Provide the (x, y) coordinate of the cell's center where the given text is located.  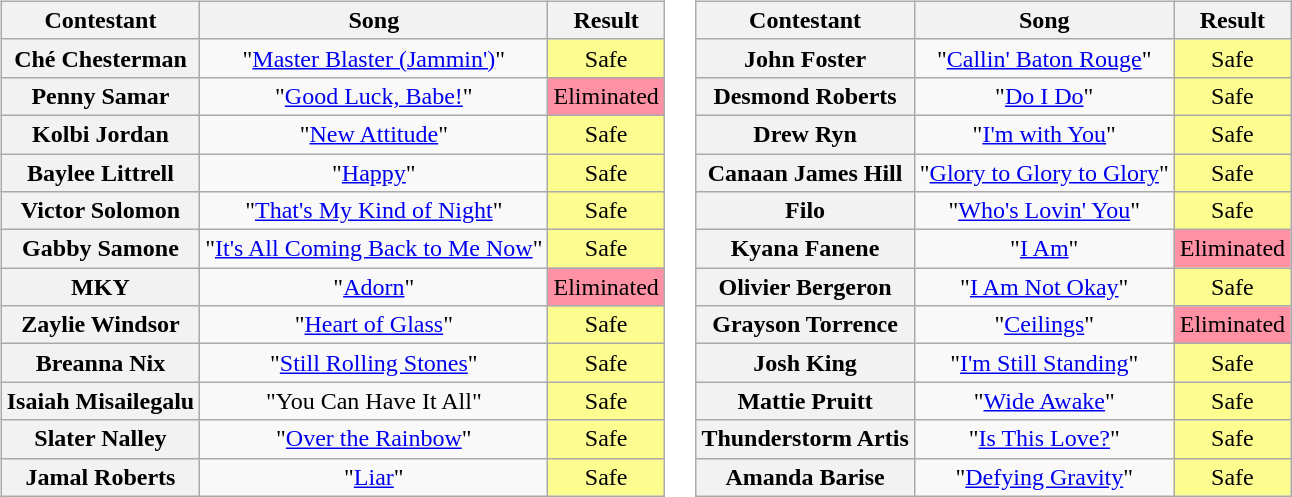
"Do I Do" (1044, 96)
"That's My Kind of Night" (374, 211)
"I'm Still Standing" (1044, 363)
Isaiah Misailegalu (100, 401)
Olivier Bergeron (805, 287)
"Good Luck, Babe!" (374, 96)
"Wide Awake" (1044, 401)
Canaan James Hill (805, 173)
Zaylie Windsor (100, 325)
Grayson Torrence (805, 325)
Slater Nalley (100, 439)
"Happy" (374, 173)
"Is This Love?" (1044, 439)
"Master Blaster (Jammin')" (374, 58)
"Over the Rainbow" (374, 439)
Kyana Fanene (805, 249)
"Glory to Glory to Glory" (1044, 173)
Drew Ryn (805, 134)
"You Can Have It All" (374, 401)
Kolbi Jordan (100, 134)
"Who's Lovin' You" (1044, 211)
"It's All Coming Back to Me Now" (374, 249)
Penny Samar (100, 96)
Mattie Pruitt (805, 401)
Thunderstorm Artis (805, 439)
"Heart of Glass" (374, 325)
"Liar" (374, 477)
"I Am" (1044, 249)
Desmond Roberts (805, 96)
Gabby Samone (100, 249)
"Callin' Baton Rouge" (1044, 58)
Amanda Barise (805, 477)
Ché Chesterman (100, 58)
"I'm with You" (1044, 134)
Baylee Littrell (100, 173)
Jamal Roberts (100, 477)
Victor Solomon (100, 211)
"Still Rolling Stones" (374, 363)
John Foster (805, 58)
"I Am Not Okay" (1044, 287)
MKY (100, 287)
"Defying Gravity" (1044, 477)
"Adorn" (374, 287)
"New Attitude" (374, 134)
Filo (805, 211)
Breanna Nix (100, 363)
Josh King (805, 363)
"Ceilings" (1044, 325)
